Return (X, Y) of the center of cell containing provided text 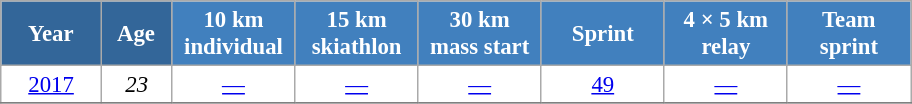
Age (136, 34)
Year (52, 34)
15 km skiathlon (356, 34)
10 km individual (234, 34)
49 (602, 85)
Team sprint (848, 34)
Sprint (602, 34)
2017 (52, 85)
4 × 5 km relay (726, 34)
23 (136, 85)
30 km mass start (480, 34)
